Search for the cell housing the specified text and yield its (X, Y) center coordinate. 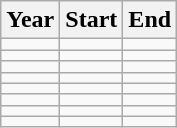
Year (30, 20)
Start (92, 20)
End (150, 20)
